Return (x, y) of the center of cell containing provided text 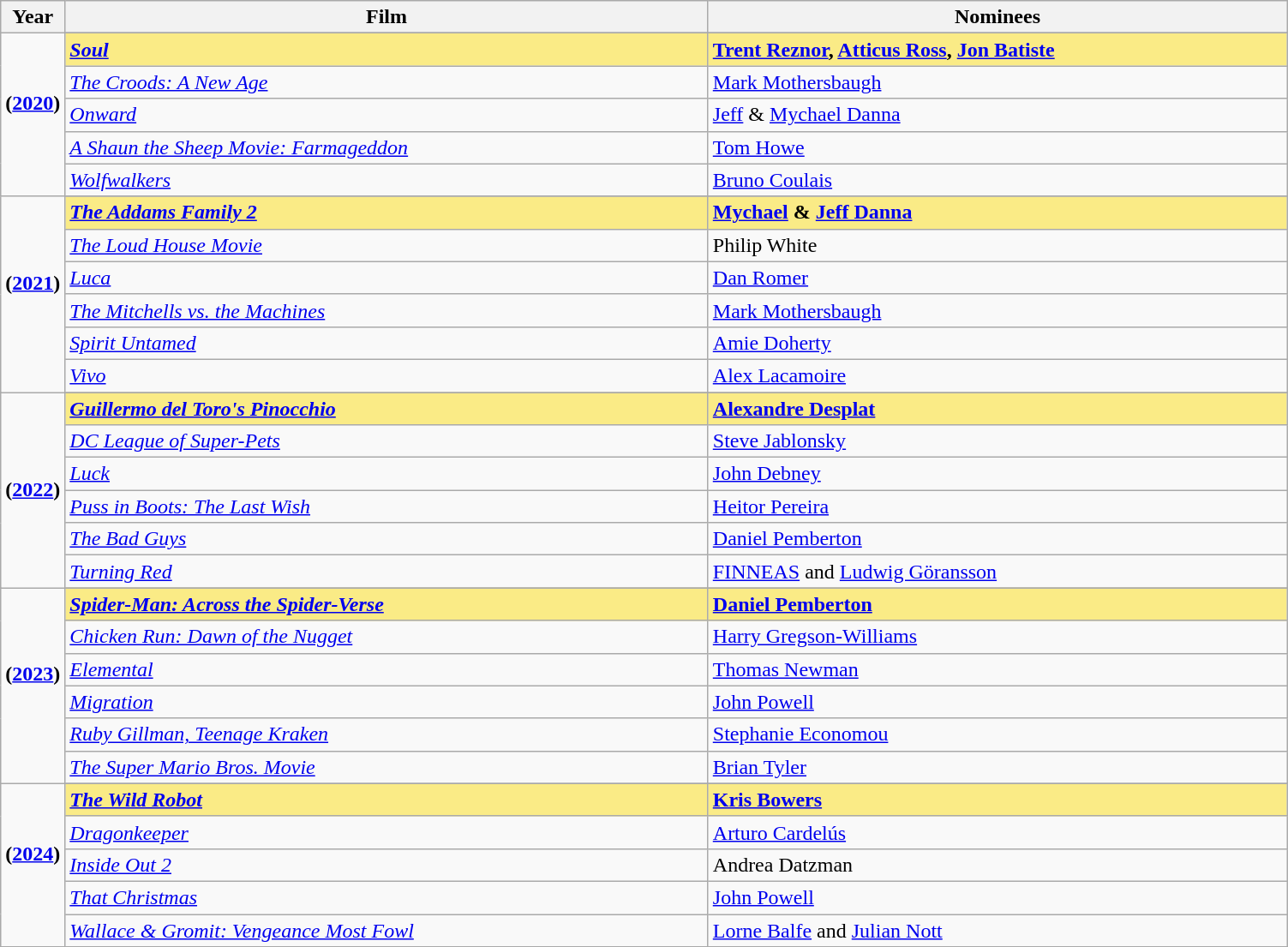
Trent Reznor, Atticus Ross, Jon Batiste (997, 50)
Year (33, 17)
Soul (386, 50)
Alex Lacamoire (997, 375)
Ruby Gillman, Teenage Kraken (386, 734)
Inside Out 2 (386, 865)
The Addams Family 2 (386, 213)
Luck (386, 474)
The Loud House Movie (386, 245)
A Shaun the Sheep Movie: Farmageddon (386, 147)
Onward (386, 115)
Dragonkeeper (386, 832)
John Debney (997, 474)
Nominees (997, 17)
Harry Gregson-Williams (997, 637)
The Super Mario Bros. Movie (386, 767)
Alexandre Desplat (997, 409)
Jeff & Mychael Danna (997, 115)
Wolfwalkers (386, 180)
Luca (386, 278)
Lorne Balfe and Julian Nott (997, 930)
Amie Doherty (997, 343)
Vivo (386, 375)
(2020) (33, 115)
(2021) (33, 294)
Stephanie Economou (997, 734)
Dan Romer (997, 278)
The Wild Robot (386, 800)
Philip White (997, 245)
DC League of Super-Pets (386, 441)
Wallace & Gromit: Vengeance Most Fowl (386, 930)
Andrea Datzman (997, 865)
Film (386, 17)
(2023) (33, 686)
Puss in Boots: The Last Wish (386, 506)
Tom Howe (997, 147)
Mychael & Jeff Danna (997, 213)
FINNEAS and Ludwig Göransson (997, 572)
Kris Bowers (997, 800)
Elemental (386, 669)
The Mitchells vs. the Machines (386, 310)
The Croods: A New Age (386, 82)
Arturo Cardelús (997, 832)
That Christmas (386, 897)
Turning Red (386, 572)
Spider-Man: Across the Spider-Verse (386, 604)
Spirit Untamed (386, 343)
Guillermo del Toro's Pinocchio (386, 409)
(2022) (33, 490)
Chicken Run: Dawn of the Nugget (386, 637)
Thomas Newman (997, 669)
Steve Jablonsky (997, 441)
The Bad Guys (386, 539)
(2024) (33, 865)
Migration (386, 702)
Bruno Coulais (997, 180)
Heitor Pereira (997, 506)
Brian Tyler (997, 767)
